Locate the cell with the specified text and output its [X, Y] center coordinate. 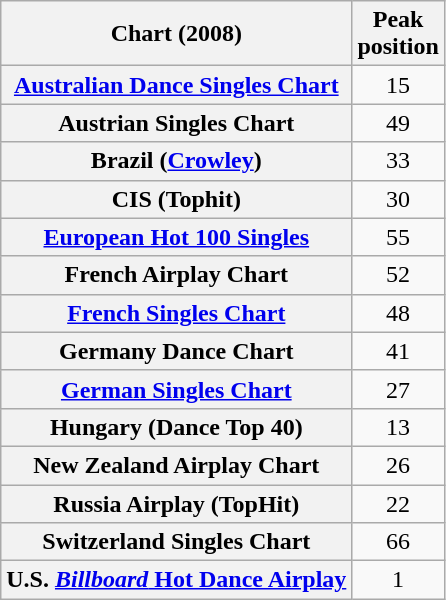
Brazil (Crowley) [176, 161]
22 [398, 503]
Australian Dance Singles Chart [176, 85]
French Airplay Chart [176, 275]
U.S. Billboard Hot Dance Airplay [176, 580]
26 [398, 465]
55 [398, 237]
66 [398, 542]
48 [398, 313]
49 [398, 123]
15 [398, 85]
Chart (2008) [176, 34]
European Hot 100 Singles [176, 237]
Germany Dance Chart [176, 351]
Switzerland Singles Chart [176, 542]
30 [398, 199]
52 [398, 275]
1 [398, 580]
Hungary (Dance Top 40) [176, 427]
41 [398, 351]
CIS (Tophit) [176, 199]
French Singles Chart [176, 313]
Russia Airplay (TopHit) [176, 503]
German Singles Chart [176, 389]
Peakposition [398, 34]
New Zealand Airplay Chart [176, 465]
Austrian Singles Chart [176, 123]
33 [398, 161]
27 [398, 389]
13 [398, 427]
